From the cell containing the given text, extract its center point as (x, y) coordinate. 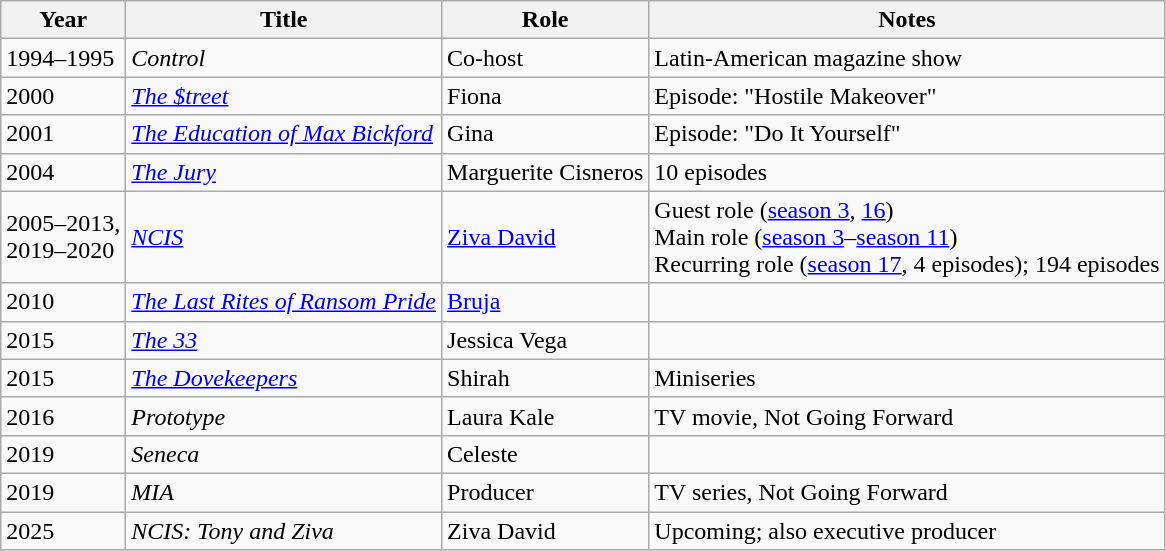
TV series, Not Going Forward (907, 492)
Co-host (546, 58)
Title (284, 20)
Role (546, 20)
Episode: "Hostile Makeover" (907, 96)
Marguerite Cisneros (546, 172)
Laura Kale (546, 416)
Gina (546, 134)
Prototype (284, 416)
Year (64, 20)
The $treet (284, 96)
Bruja (546, 302)
Producer (546, 492)
Episode: "Do It Yourself" (907, 134)
2005–2013,2019–2020 (64, 237)
2025 (64, 531)
Notes (907, 20)
The 33 (284, 340)
The Education of Max Bickford (284, 134)
TV movie, Not Going Forward (907, 416)
Fiona (546, 96)
NCIS: Tony and Ziva (284, 531)
NCIS (284, 237)
Seneca (284, 454)
Celeste (546, 454)
Upcoming; also executive producer (907, 531)
Shirah (546, 378)
2001 (64, 134)
Jessica Vega (546, 340)
Miniseries (907, 378)
The Jury (284, 172)
MIA (284, 492)
Guest role (season 3, 16)Main role (season 3–season 11)Recurring role (season 17, 4 episodes); 194 episodes (907, 237)
2004 (64, 172)
Latin-American magazine show (907, 58)
2000 (64, 96)
1994–1995 (64, 58)
Control (284, 58)
2010 (64, 302)
The Dovekeepers (284, 378)
10 episodes (907, 172)
The Last Rites of Ransom Pride (284, 302)
2016 (64, 416)
